Search for the cell housing the specified text and yield its (x, y) center coordinate. 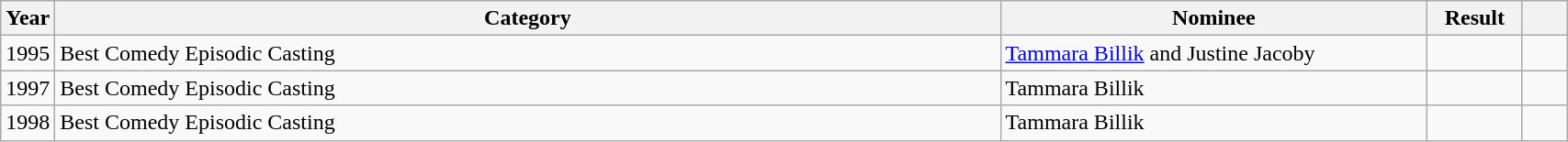
Tammara Billik and Justine Jacoby (1214, 53)
Nominee (1214, 18)
1997 (28, 88)
Category (527, 18)
1995 (28, 53)
1998 (28, 123)
Result (1475, 18)
Year (28, 18)
